Return the [X, Y] coordinate for the center point of the cell that contains the specified text.  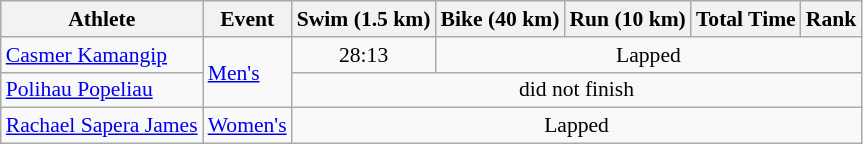
Run (10 km) [627, 19]
Swim (1.5 km) [364, 19]
Bike (40 km) [500, 19]
Rank [832, 19]
Rachael Sapera James [102, 126]
Total Time [746, 19]
Men's [248, 72]
Casmer Kamangip [102, 55]
Polihau Popeliau [102, 90]
28:13 [364, 55]
Event [248, 19]
Women's [248, 126]
did not finish [577, 90]
Athlete [102, 19]
